Scan for the cell matching the given text and deliver its [X, Y] coordinate at center. 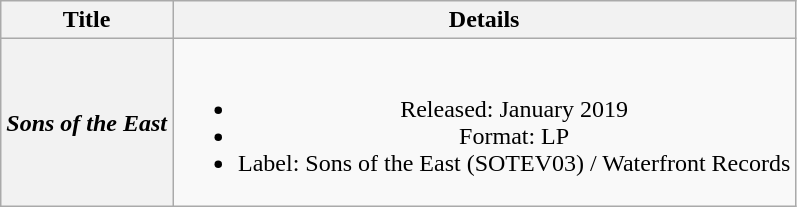
Sons of the East [87, 122]
Details [484, 20]
Title [87, 20]
Released: January 2019Format: LPLabel: Sons of the East (SOTEV03) / Waterfront Records [484, 122]
